Identify which cell holds the provided text, then report its [X, Y] central coordinate. 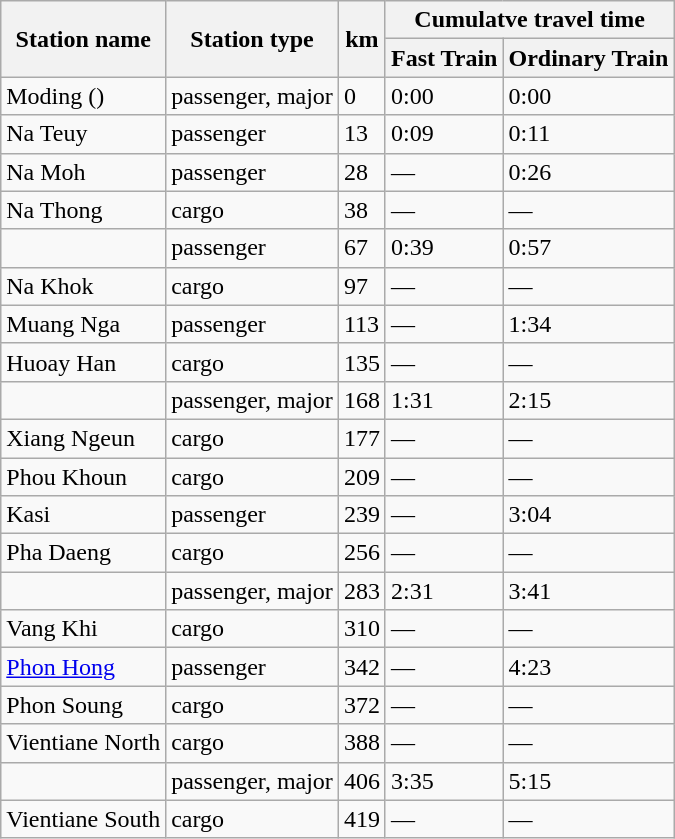
406 [362, 781]
Phon Hong [84, 667]
Station type [252, 39]
419 [362, 819]
283 [362, 591]
2:31 [444, 591]
3:41 [588, 591]
239 [362, 515]
342 [362, 667]
Vientiane North [84, 743]
3:04 [588, 515]
1:31 [444, 400]
135 [362, 362]
177 [362, 438]
4:23 [588, 667]
Na Thong [84, 210]
28 [362, 172]
Pha Daeng [84, 553]
97 [362, 286]
2:15 [588, 400]
67 [362, 248]
0:39 [444, 248]
113 [362, 324]
310 [362, 629]
388 [362, 743]
Ordinary Train [588, 58]
256 [362, 553]
168 [362, 400]
Huoay Han [84, 362]
Xiang Ngeun [84, 438]
Kasi [84, 515]
Vientiane South [84, 819]
Station name [84, 39]
Vang Khi [84, 629]
Phou Khoun [84, 477]
km [362, 39]
209 [362, 477]
Na Teuy [84, 134]
1:34 [588, 324]
0:09 [444, 134]
5:15 [588, 781]
13 [362, 134]
0:11 [588, 134]
Fast Train [444, 58]
3:35 [444, 781]
Na Moh [84, 172]
Phon Soung [84, 705]
Moding () [84, 96]
Na Khok [84, 286]
0:26 [588, 172]
0 [362, 96]
372 [362, 705]
Cumulatve travel time [529, 20]
0:57 [588, 248]
Muang Nga [84, 324]
38 [362, 210]
